Search for the cell housing the specified text and yield its [x, y] center coordinate. 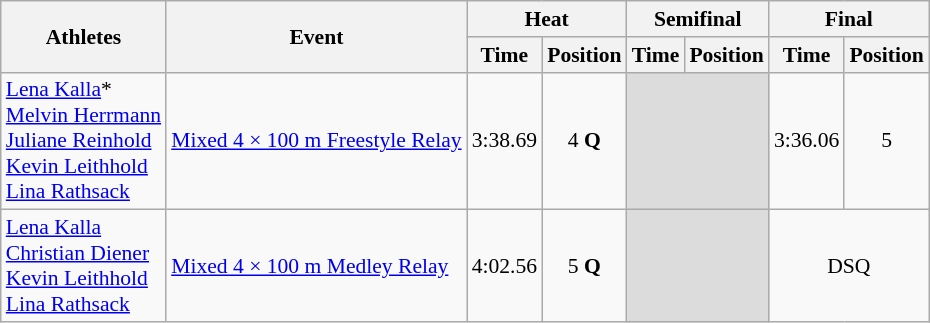
Lena Kalla*Melvin HerrmannJuliane ReinholdKevin LeithholdLina Rathsack [84, 141]
Final [849, 19]
Semifinal [698, 19]
Lena KallaChristian DienerKevin LeithholdLina Rathsack [84, 266]
3:36.06 [806, 141]
4:02.56 [504, 266]
Mixed 4 × 100 m Freestyle Relay [316, 141]
Mixed 4 × 100 m Medley Relay [316, 266]
DSQ [849, 266]
5 [886, 141]
Athletes [84, 36]
Heat [547, 19]
5 Q [584, 266]
Event [316, 36]
4 Q [584, 141]
3:38.69 [504, 141]
